Locate the cell with the specified text and output its [x, y] center coordinate. 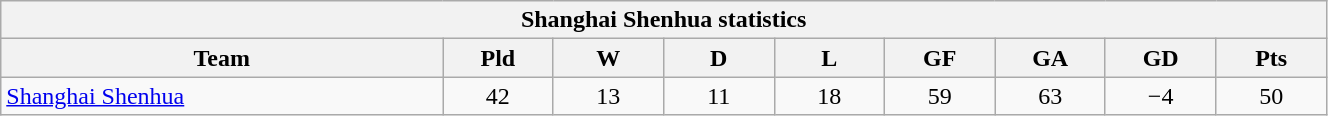
D [719, 58]
GA [1050, 58]
13 [608, 96]
Team [222, 58]
50 [1272, 96]
18 [829, 96]
42 [498, 96]
GF [939, 58]
Shanghai Shenhua statistics [664, 20]
11 [719, 96]
GD [1160, 58]
−4 [1160, 96]
Pld [498, 58]
63 [1050, 96]
W [608, 58]
Pts [1272, 58]
L [829, 58]
59 [939, 96]
Shanghai Shenhua [222, 96]
